Output the [X, Y] coordinate of the center of the cell containing the given text.  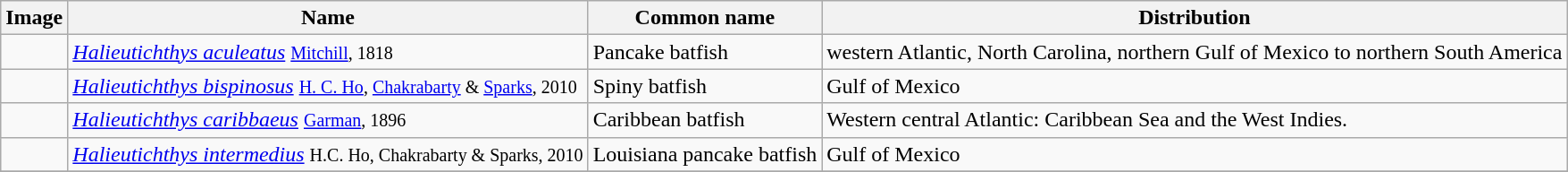
Spiny batfish [705, 86]
Name [328, 18]
Louisiana pancake batfish [705, 154]
Halieutichthys intermedius H.C. Ho, Chakrabarty & Sparks, 2010 [328, 154]
Halieutichthys aculeatus Mitchill, 1818 [328, 52]
Caribbean batfish [705, 120]
Common name [705, 18]
Halieutichthys caribbaeus Garman, 1896 [328, 120]
Pancake batfish [705, 52]
Image [34, 18]
Western central Atlantic: Caribbean Sea and the West Indies. [1195, 120]
western Atlantic, North Carolina, northern Gulf of Mexico to northern South America [1195, 52]
Halieutichthys bispinosus H. C. Ho, Chakrabarty & Sparks, 2010 [328, 86]
Distribution [1195, 18]
